Return the [X, Y] coordinate for the center point of the cell that contains the specified text.  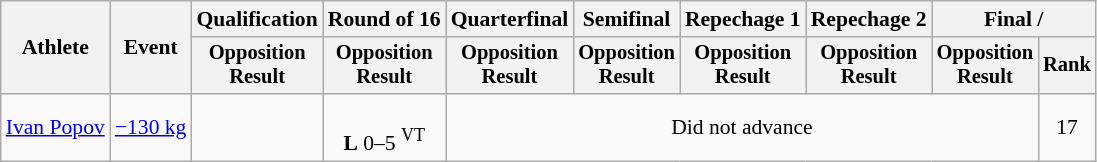
Qualification [256, 19]
Quarterfinal [510, 19]
−130 kg [151, 128]
Did not advance [742, 128]
Athlete [56, 48]
17 [1067, 128]
Semifinal [626, 19]
Ivan Popov [56, 128]
Final / [1014, 19]
Rank [1067, 66]
Repechage 2 [869, 19]
Repechage 1 [743, 19]
Round of 16 [384, 19]
L 0–5 VT [384, 128]
Event [151, 48]
